Pinpoint the cell where the given text exists, returning its [X, Y] midpoint coordinate. 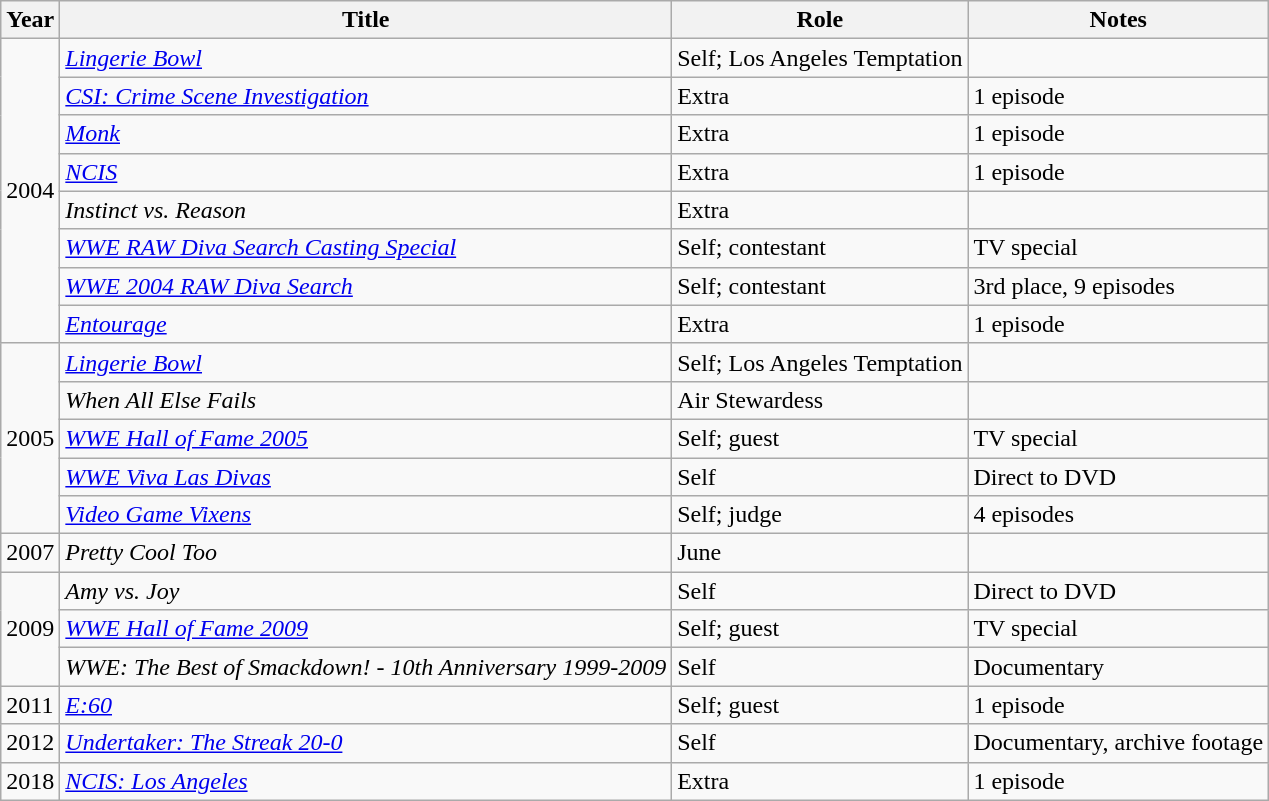
NCIS: Los Angeles [366, 781]
Video Game Vixens [366, 515]
2004 [30, 191]
WWE 2004 RAW Diva Search [366, 286]
Undertaker: The Streak 20-0 [366, 743]
2007 [30, 553]
Amy vs. Joy [366, 591]
2009 [30, 629]
WWE: The Best of Smackdown! - 10th Anniversary 1999-2009 [366, 667]
WWE Hall of Fame 2005 [366, 438]
Air Stewardess [820, 400]
3rd place, 9 episodes [1118, 286]
2005 [30, 438]
Title [366, 20]
June [820, 553]
CSI: Crime Scene Investigation [366, 96]
2011 [30, 705]
Documentary [1118, 667]
E:60 [366, 705]
2018 [30, 781]
Pretty Cool Too [366, 553]
Monk [366, 134]
NCIS [366, 172]
Role [820, 20]
Entourage [366, 324]
When All Else Fails [366, 400]
Year [30, 20]
Notes [1118, 20]
Instinct vs. Reason [366, 210]
WWE Viva Las Divas [366, 477]
2012 [30, 743]
Documentary, archive footage [1118, 743]
WWE Hall of Fame 2009 [366, 629]
4 episodes [1118, 515]
Self; judge [820, 515]
WWE RAW Diva Search Casting Special [366, 248]
